Identify which cell holds the provided text, then report its (X, Y) central coordinate. 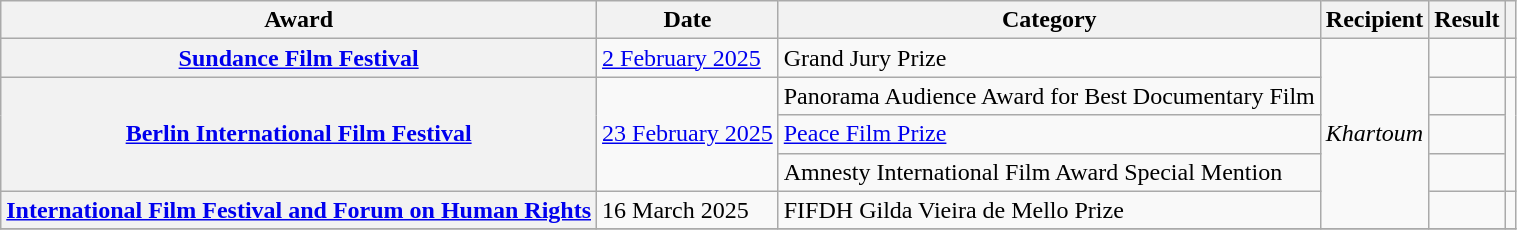
Amnesty International Film Award Special Mention (1049, 172)
23 February 2025 (688, 134)
Berlin International Film Festival (299, 134)
International Film Festival and Forum on Human Rights (299, 210)
Peace Film Prize (1049, 134)
Category (1049, 20)
FIFDH Gilda Vieira de Mello Prize (1049, 210)
Khartoum (1374, 134)
16 March 2025 (688, 210)
2 February 2025 (688, 58)
Recipient (1374, 20)
Award (299, 20)
Date (688, 20)
Sundance Film Festival (299, 58)
Result (1467, 20)
Panorama Audience Award for Best Documentary Film (1049, 96)
Grand Jury Prize (1049, 58)
